Find where the given text appears and provide that cell's center as (X, Y) coordinate. 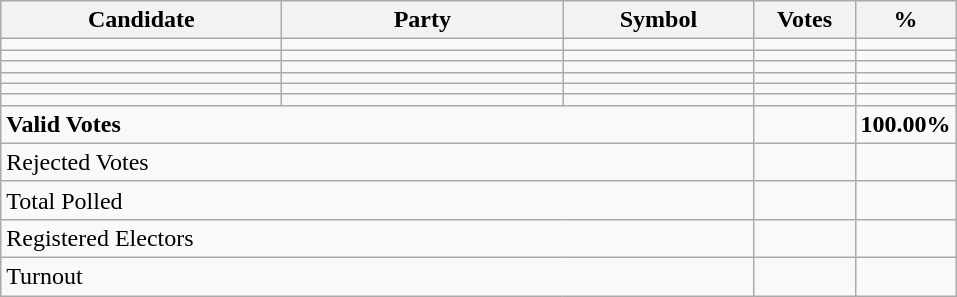
Turnout (378, 276)
Votes (804, 20)
Valid Votes (378, 124)
% (906, 20)
Symbol (658, 20)
Party (422, 20)
Registered Electors (378, 238)
Candidate (142, 20)
Total Polled (378, 200)
100.00% (906, 124)
Rejected Votes (378, 162)
